Return (x, y) of the center of cell containing provided text 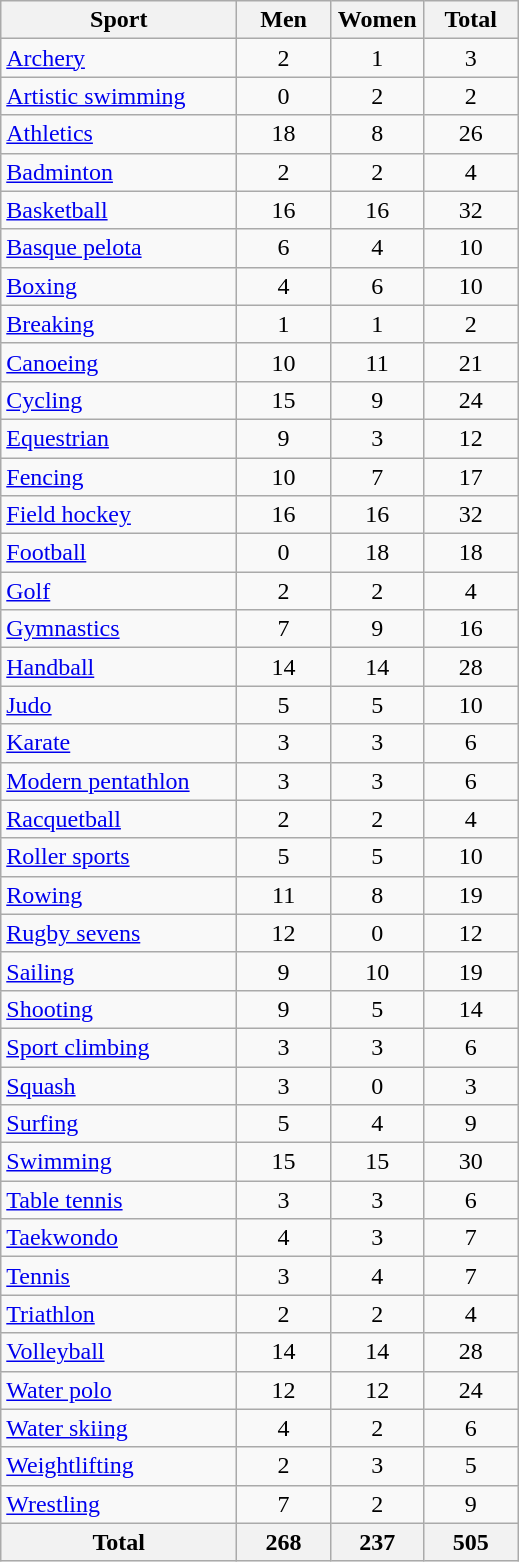
Women (377, 20)
Fencing (119, 477)
Cycling (119, 400)
268 (284, 1542)
Basketball (119, 210)
26 (471, 134)
Shooting (119, 1009)
Triathlon (119, 1314)
Table tennis (119, 1200)
Judo (119, 705)
Equestrian (119, 438)
Rowing (119, 895)
Tennis (119, 1276)
Swimming (119, 1162)
Racquetball (119, 819)
30 (471, 1162)
Modern pentathlon (119, 781)
21 (471, 362)
Canoeing (119, 362)
Sport (119, 20)
Badminton (119, 172)
Artistic swimming (119, 96)
Water polo (119, 1390)
Sailing (119, 971)
Golf (119, 591)
Surfing (119, 1124)
Taekwondo (119, 1238)
Football (119, 553)
Squash (119, 1085)
Breaking (119, 324)
Handball (119, 667)
Roller sports (119, 857)
Water skiing (119, 1428)
Volleyball (119, 1352)
Field hockey (119, 515)
Rugby sevens (119, 933)
Men (284, 20)
Athletics (119, 134)
Karate (119, 743)
Weightlifting (119, 1466)
505 (471, 1542)
Basque pelota (119, 248)
Boxing (119, 286)
237 (377, 1542)
Wrestling (119, 1504)
Archery (119, 58)
Gymnastics (119, 629)
Sport climbing (119, 1047)
17 (471, 477)
